Provide the (x, y) coordinate of the cell's center where the given text is located.  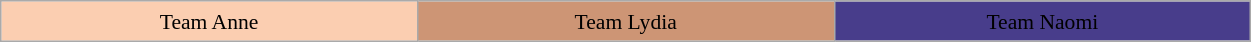
Team Lydia (626, 21)
Team Anne (210, 21)
Team Naomi (1042, 21)
